For the text-containing cell, return its midpoint in (x, y) coordinate format. 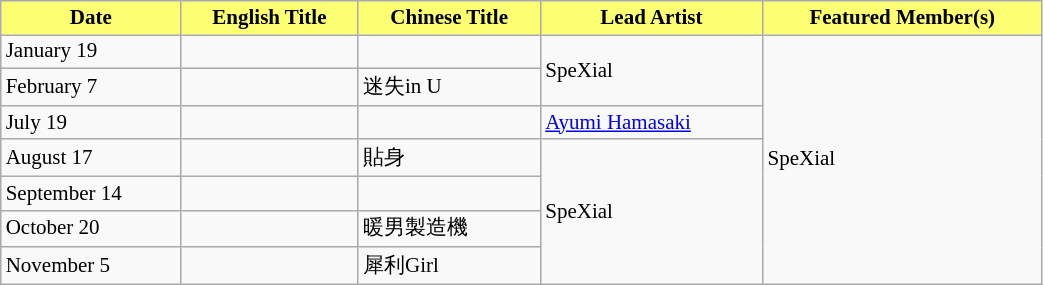
Chinese Title (449, 18)
Featured Member(s) (902, 18)
Ayumi Hamasaki (651, 122)
January 19 (91, 52)
貼身 (449, 158)
迷失in U (449, 88)
Date (91, 18)
November 5 (91, 266)
September 14 (91, 193)
August 17 (91, 158)
October 20 (91, 228)
暖男製造機 (449, 228)
Lead Artist (651, 18)
February 7 (91, 88)
犀利Girl (449, 266)
English Title (270, 18)
July 19 (91, 122)
